Provide the (X, Y) coordinate of the cell's center where the given text is located.  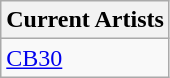
Current Artists (86, 20)
CB30 (86, 58)
